From the cell containing the given text, extract its center point as [X, Y] coordinate. 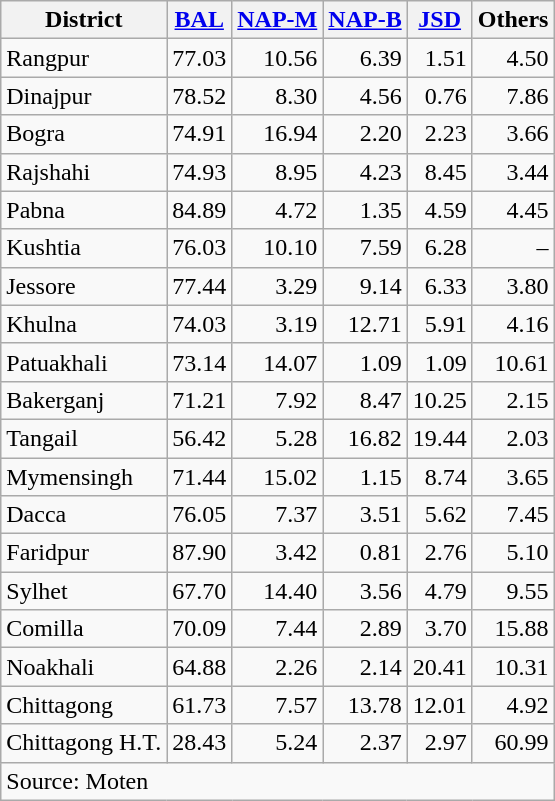
4.23 [365, 172]
2.97 [440, 743]
5.24 [278, 743]
4.59 [440, 210]
Faridpur [84, 553]
2.03 [513, 438]
Tangail [84, 438]
3.29 [278, 286]
6.33 [440, 286]
2.14 [365, 667]
2.15 [513, 400]
8.74 [440, 477]
73.14 [200, 362]
3.51 [365, 515]
2.23 [440, 134]
8.95 [278, 172]
Rangpur [84, 58]
Khulna [84, 324]
7.45 [513, 515]
74.91 [200, 134]
Jessore [84, 286]
Rajshahi [84, 172]
70.09 [200, 629]
84.89 [200, 210]
1.51 [440, 58]
74.03 [200, 324]
19.44 [440, 438]
0.81 [365, 553]
3.44 [513, 172]
64.88 [200, 667]
14.40 [278, 591]
10.10 [278, 248]
71.44 [200, 477]
76.05 [200, 515]
Dinajpur [84, 96]
9.55 [513, 591]
7.86 [513, 96]
3.42 [278, 553]
Dacca [84, 515]
Patuakhali [84, 362]
9.14 [365, 286]
78.52 [200, 96]
71.21 [200, 400]
Pabna [84, 210]
Bakerganj [84, 400]
5.10 [513, 553]
15.02 [278, 477]
12.71 [365, 324]
4.45 [513, 210]
Kushtia [84, 248]
77.03 [200, 58]
6.39 [365, 58]
56.42 [200, 438]
5.28 [278, 438]
BAL [200, 20]
Bogra [84, 134]
Noakhali [84, 667]
15.88 [513, 629]
4.56 [365, 96]
16.82 [365, 438]
4.92 [513, 705]
4.72 [278, 210]
4.50 [513, 58]
2.37 [365, 743]
76.03 [200, 248]
3.80 [513, 286]
7.37 [278, 515]
7.92 [278, 400]
10.31 [513, 667]
74.93 [200, 172]
77.44 [200, 286]
0.76 [440, 96]
14.07 [278, 362]
Mymensingh [84, 477]
JSD [440, 20]
3.56 [365, 591]
NAP-B [365, 20]
7.44 [278, 629]
4.79 [440, 591]
3.66 [513, 134]
3.19 [278, 324]
3.70 [440, 629]
28.43 [200, 743]
1.15 [365, 477]
67.70 [200, 591]
10.56 [278, 58]
2.76 [440, 553]
Sylhet [84, 591]
1.35 [365, 210]
2.89 [365, 629]
20.41 [440, 667]
10.25 [440, 400]
8.47 [365, 400]
District [84, 20]
7.57 [278, 705]
Chittagong [84, 705]
16.94 [278, 134]
87.90 [200, 553]
Source: Moten [278, 781]
2.20 [365, 134]
10.61 [513, 362]
Comilla [84, 629]
13.78 [365, 705]
3.65 [513, 477]
12.01 [440, 705]
8.30 [278, 96]
Chittagong H.T. [84, 743]
8.45 [440, 172]
NAP-M [278, 20]
5.62 [440, 515]
61.73 [200, 705]
4.16 [513, 324]
7.59 [365, 248]
5.91 [440, 324]
2.26 [278, 667]
60.99 [513, 743]
– [513, 248]
Others [513, 20]
6.28 [440, 248]
